Extract the [X, Y] coordinate from the center of the cell holding the provided text.  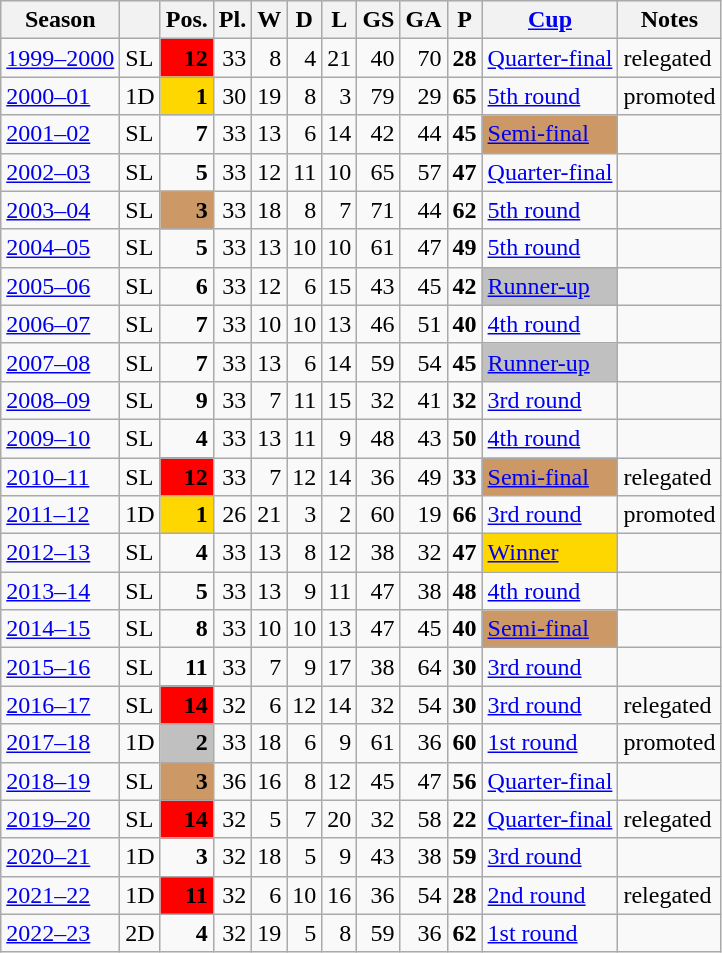
Winner [550, 553]
2008–09 [60, 400]
51 [424, 324]
W [270, 20]
2016–17 [60, 705]
17 [340, 667]
2019–20 [60, 819]
Cup [550, 20]
56 [464, 781]
1999–2000 [60, 58]
64 [424, 667]
2006–07 [60, 324]
2004–05 [60, 248]
46 [378, 324]
22 [464, 819]
2017–18 [60, 743]
70 [424, 58]
L [340, 20]
Pos. [186, 20]
2010–11 [60, 477]
2007–08 [60, 362]
2D [140, 933]
Pl. [232, 20]
2020–21 [60, 857]
2013–14 [60, 591]
2nd round [550, 895]
P [464, 20]
79 [378, 96]
2000–01 [60, 96]
2015–16 [60, 667]
2003–04 [60, 210]
GS [378, 20]
2011–12 [60, 515]
2001–02 [60, 134]
26 [232, 515]
2021–22 [60, 895]
57 [424, 172]
71 [378, 210]
2005–06 [60, 286]
D [304, 20]
29 [424, 96]
2012–13 [60, 553]
2014–15 [60, 629]
41 [424, 400]
50 [464, 438]
GA [424, 20]
Notes [670, 20]
66 [464, 515]
2002–03 [60, 172]
58 [424, 819]
2022–23 [60, 933]
Season [60, 20]
2018–19 [60, 781]
2009–10 [60, 438]
20 [340, 819]
